For the text-containing cell, return its midpoint in (x, y) coordinate format. 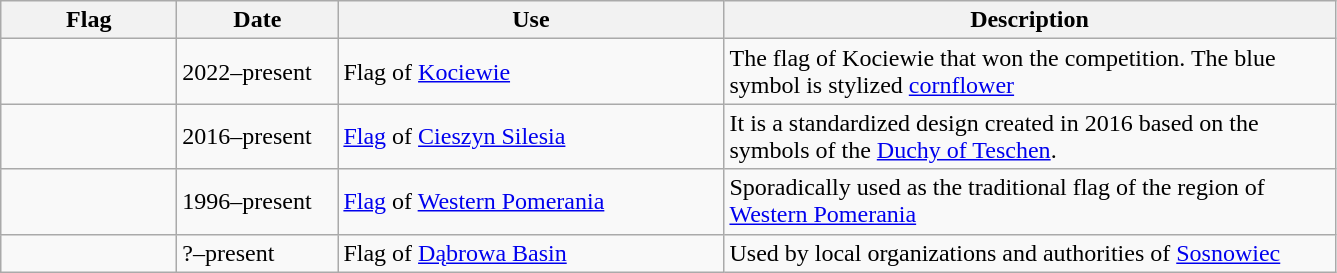
Flag (89, 20)
?–present (258, 253)
1996–present (258, 202)
It is a standardized design created in 2016 based on the symbols of the Duchy of Teschen. (1030, 136)
Flag of Dąbrowa Basin (531, 253)
Flag of Cieszyn Silesia (531, 136)
Flag of Kociewie (531, 72)
2016–present (258, 136)
Use (531, 20)
The flag of Kociewie that won the competition. The blue symbol is stylized cornflower (1030, 72)
2022–present (258, 72)
Used by local organizations and authorities of Sosnowiec (1030, 253)
Sporadically used as the traditional flag of the region of Western Pomerania (1030, 202)
Flag of Western Pomerania (531, 202)
Description (1030, 20)
Date (258, 20)
